Detect which cell encompasses the target text, then output its (X, Y) center coordinate. 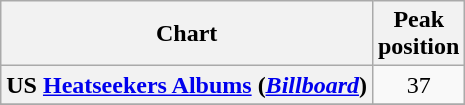
Peakposition (418, 34)
Chart (187, 34)
37 (418, 85)
US Heatseekers Albums (Billboard) (187, 85)
